Find where the given text appears and provide that cell's center as [x, y] coordinate. 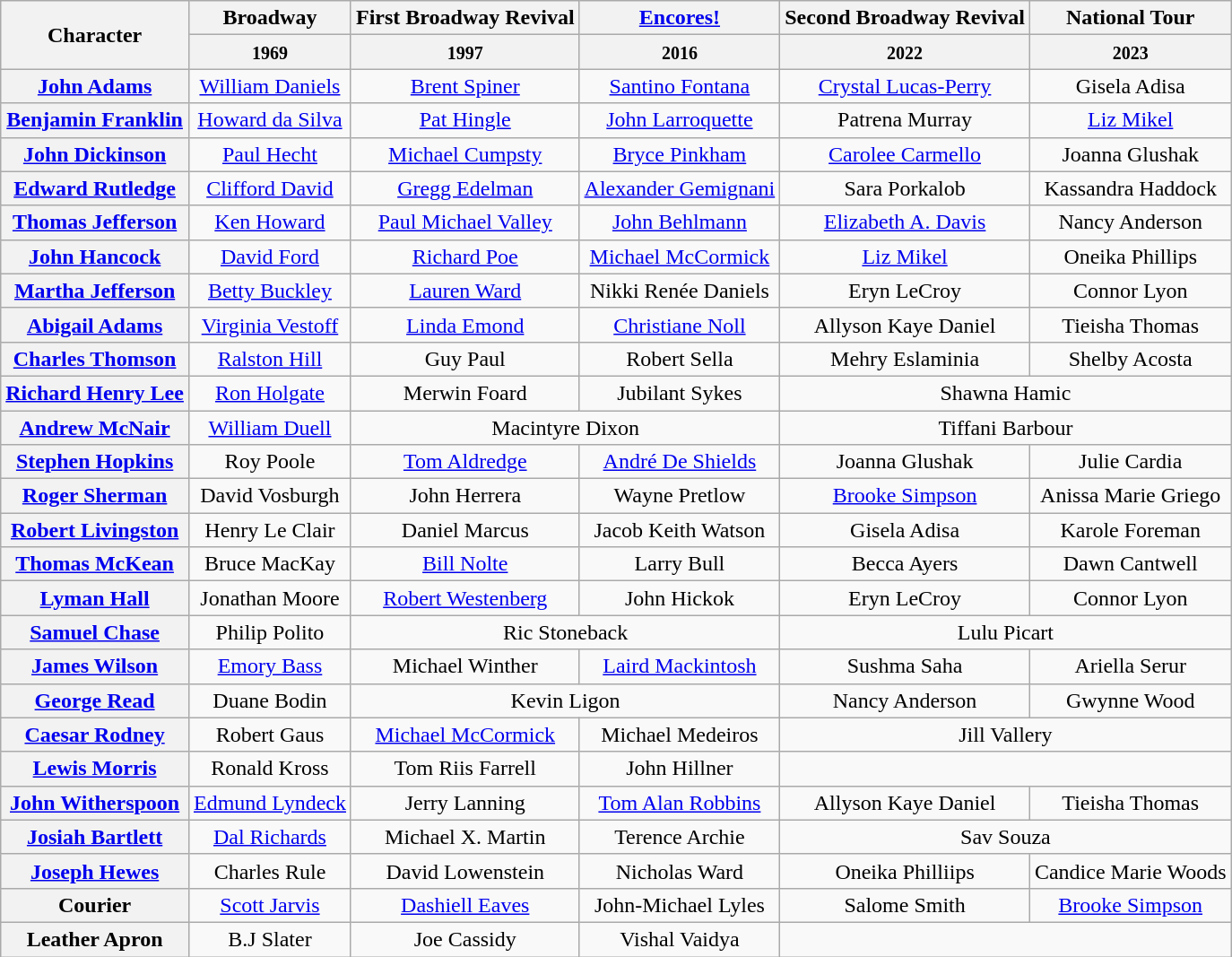
Scott Jarvis [269, 905]
Jill Vallery [1006, 735]
Mehry Eslaminia [906, 359]
Duane Bodin [269, 700]
Daniel Marcus [464, 530]
Lauren Ward [464, 291]
2022 [906, 52]
Tom Alan Robbins [680, 803]
Betty Buckley [269, 291]
Tom Aldredge [464, 462]
Martha Jefferson [95, 291]
Edward Rutledge [95, 188]
George Read [95, 700]
Courier [95, 905]
John Behlmann [680, 222]
John Larroquette [680, 120]
Dashiell Eaves [464, 905]
Charles Thomson [95, 359]
Roger Sherman [95, 496]
Jerry Lanning [464, 803]
Samuel Chase [95, 632]
Richard Poe [464, 257]
Jacob Keith Watson [680, 530]
Vishal Vaidya [680, 939]
B.J Slater [269, 939]
Clifford David [269, 188]
Laird Mackintosh [680, 666]
1969 [269, 52]
Patrena Murray [906, 120]
Michael Cumpsty [464, 154]
Virginia Vestoff [269, 325]
Christiane Noll [680, 325]
Merwin Foard [464, 393]
Paul Hecht [269, 154]
Gregg Edelman [464, 188]
Second Broadway Revival [906, 18]
Andrew McNair [95, 428]
Thomas Jefferson [95, 222]
1997 [464, 52]
Character [95, 35]
Nicholas Ward [680, 871]
Ken Howard [269, 222]
Candice Marie Woods [1130, 871]
John Hancock [95, 257]
Bryce Pinkham [680, 154]
Howard da Silva [269, 120]
Abigail Adams [95, 325]
Philip Polito [269, 632]
Charles Rule [269, 871]
Sara Porkalob [906, 188]
David Ford [269, 257]
Broadway [269, 18]
Sushma Saha [906, 666]
Robert Gaus [269, 735]
John-Michael Lyles [680, 905]
Anissa Marie Griego [1130, 496]
Leather Apron [95, 939]
Lulu Picart [1006, 632]
Robert Livingston [95, 530]
Lewis Morris [95, 769]
First Broadway Revival [464, 18]
Michael Medeiros [680, 735]
Linda Emond [464, 325]
John Adams [95, 86]
Jubilant Sykes [680, 393]
Tom Riis Farrell [464, 769]
Dal Richards [269, 837]
Thomas McKean [95, 564]
Ronald Kross [269, 769]
André De Shields [680, 462]
Paul Michael Valley [464, 222]
Sav Souza [1006, 837]
William Daniels [269, 86]
Ariella Serur [1130, 666]
Oneika Phillips [1130, 257]
John Hillner [680, 769]
Stephen Hopkins [95, 462]
David Vosburgh [269, 496]
Henry Le Clair [269, 530]
Ralston Hill [269, 359]
Caesar Rodney [95, 735]
Gwynne Wood [1130, 700]
Julie Cardia [1130, 462]
Robert Westenberg [464, 598]
Dawn Cantwell [1130, 564]
Wayne Pretlow [680, 496]
Pat Hingle [464, 120]
Macintyre Dixon [565, 428]
Bill Nolte [464, 564]
Carolee Carmello [906, 154]
Encores! [680, 18]
Emory Bass [269, 666]
Ric Stoneback [565, 632]
Salome Smith [906, 905]
John Herrera [464, 496]
Becca Ayers [906, 564]
Brent Spiner [464, 86]
John Dickinson [95, 154]
Tiffani Barbour [1006, 428]
William Duell [269, 428]
John Hickok [680, 598]
Shelby Acosta [1130, 359]
Michael X. Martin [464, 837]
2023 [1130, 52]
Benjamin Franklin [95, 120]
John Witherspoon [95, 803]
Karole Foreman [1130, 530]
Alexander Gemignani [680, 188]
David Lowenstein [464, 871]
Roy Poole [269, 462]
Nikki Renée Daniels [680, 291]
Michael Winther [464, 666]
Edmund Lyndeck [269, 803]
Josiah Bartlett [95, 837]
Richard Henry Lee [95, 393]
Kassandra Haddock [1130, 188]
Jonathan Moore [269, 598]
Oneika Philliips [906, 871]
Joe Cassidy [464, 939]
Lyman Hall [95, 598]
James Wilson [95, 666]
Bruce MacKay [269, 564]
Kevin Ligon [565, 700]
Crystal Lucas-Perry [906, 86]
Larry Bull [680, 564]
Robert Sella [680, 359]
Elizabeth A. Davis [906, 222]
Terence Archie [680, 837]
Joseph Hewes [95, 871]
Guy Paul [464, 359]
2016 [680, 52]
Ron Holgate [269, 393]
Shawna Hamic [1006, 393]
Santino Fontana [680, 86]
National Tour [1130, 18]
